Identify which cell holds the provided text, then report its (x, y) central coordinate. 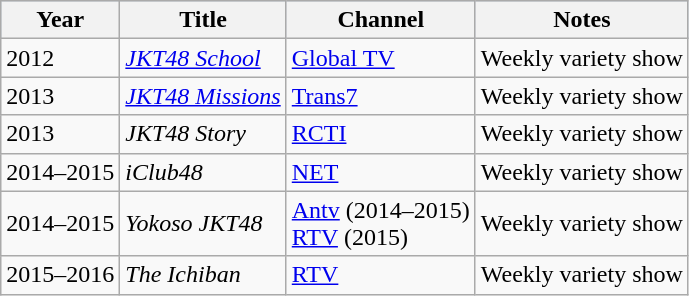
JKT48 Story (203, 134)
Notes (582, 20)
Global TV (380, 58)
Trans7 (380, 96)
Title (203, 20)
2015–2016 (60, 275)
RTV (380, 275)
2012 (60, 58)
Antv (2014–2015)RTV (2015) (380, 224)
Channel (380, 20)
Yokoso JKT48 (203, 224)
The Ichiban (203, 275)
NET (380, 172)
JKT48 Missions (203, 96)
JKT48 School (203, 58)
RCTI (380, 134)
iClub48 (203, 172)
Year (60, 20)
